Search for the cell housing the specified text and yield its (X, Y) center coordinate. 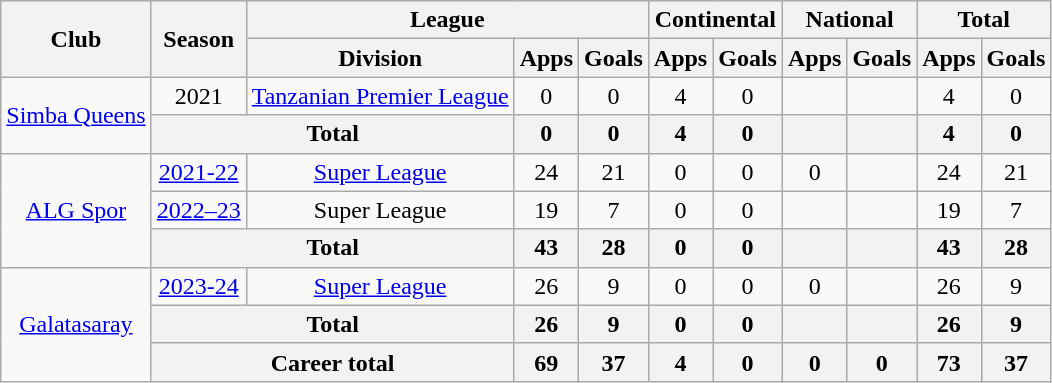
Continental (715, 20)
Club (76, 39)
Tanzanian Premier League (380, 96)
2021 (198, 96)
2022–23 (198, 210)
Season (198, 39)
2023-24 (198, 286)
Division (380, 58)
73 (949, 362)
Career total (332, 362)
Simba Queens (76, 115)
69 (546, 362)
League (447, 20)
ALG Spor (76, 210)
National (849, 20)
Galatasaray (76, 324)
2021-22 (198, 172)
